Detect which cell encompasses the target text, then output its (x, y) center coordinate. 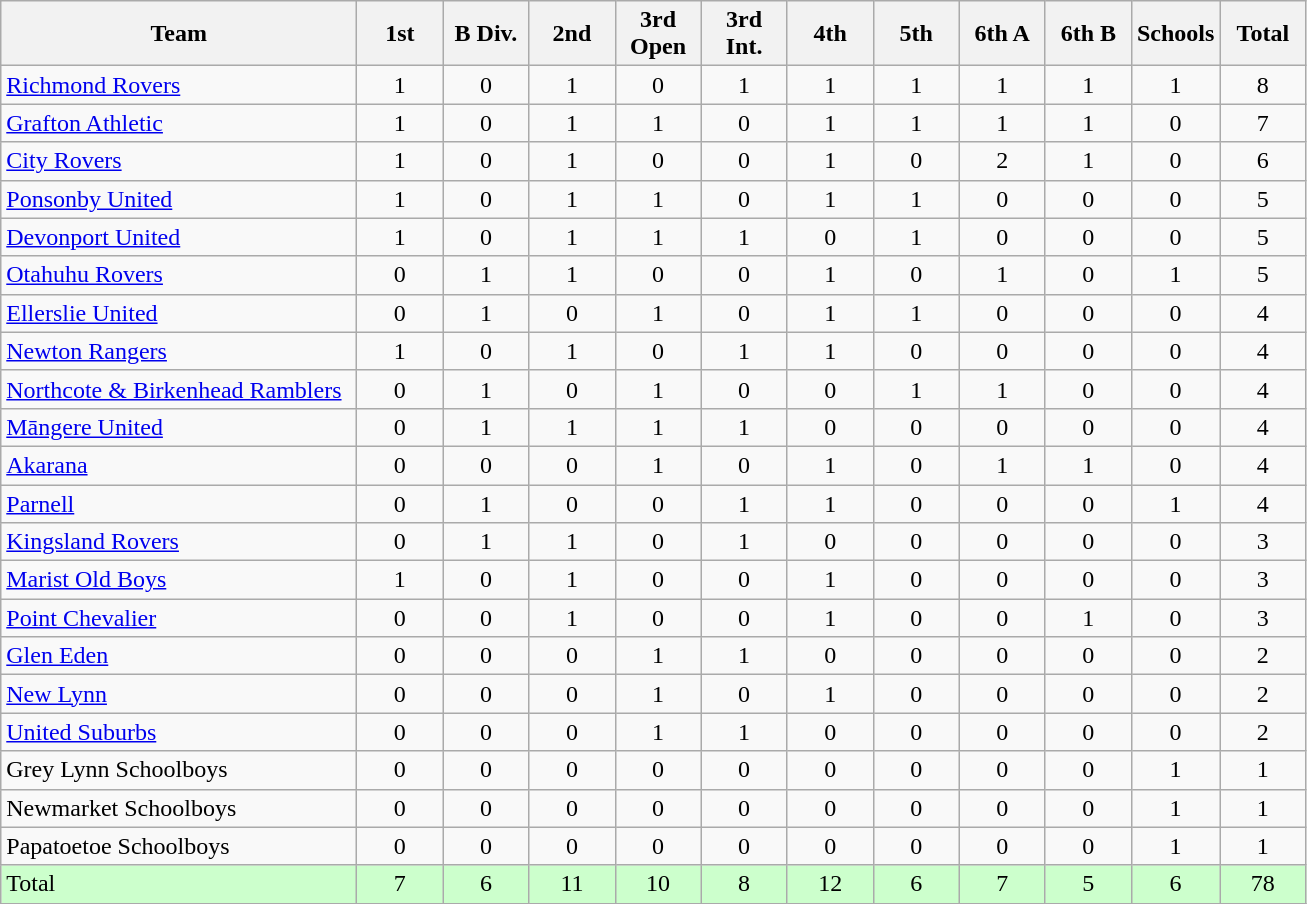
Grafton Athletic (179, 123)
3rd Open (658, 34)
4th (830, 34)
Richmond Rovers (179, 85)
Akarana (179, 465)
Otahuhu Rovers (179, 275)
Māngere United (179, 427)
New Lynn (179, 694)
11 (572, 884)
Glen Eden (179, 656)
6th A (1002, 34)
Papatoetoe Schoolboys (179, 846)
5th (916, 34)
Marist Old Boys (179, 580)
United Suburbs (179, 732)
Ellerslie United (179, 313)
78 (1263, 884)
Kingsland Rovers (179, 542)
Point Chevalier (179, 618)
Team (179, 34)
Ponsonby United (179, 199)
3rd Int. (744, 34)
12 (830, 884)
2nd (572, 34)
Schools (1175, 34)
Newmarket Schoolboys (179, 808)
City Rovers (179, 161)
1st (400, 34)
Northcote & Birkenhead Ramblers (179, 389)
10 (658, 884)
Grey Lynn Schoolboys (179, 770)
B Div. (486, 34)
Newton Rangers (179, 351)
Parnell (179, 503)
Devonport United (179, 237)
6th B (1088, 34)
